Return [X, Y] of the center of cell containing provided text 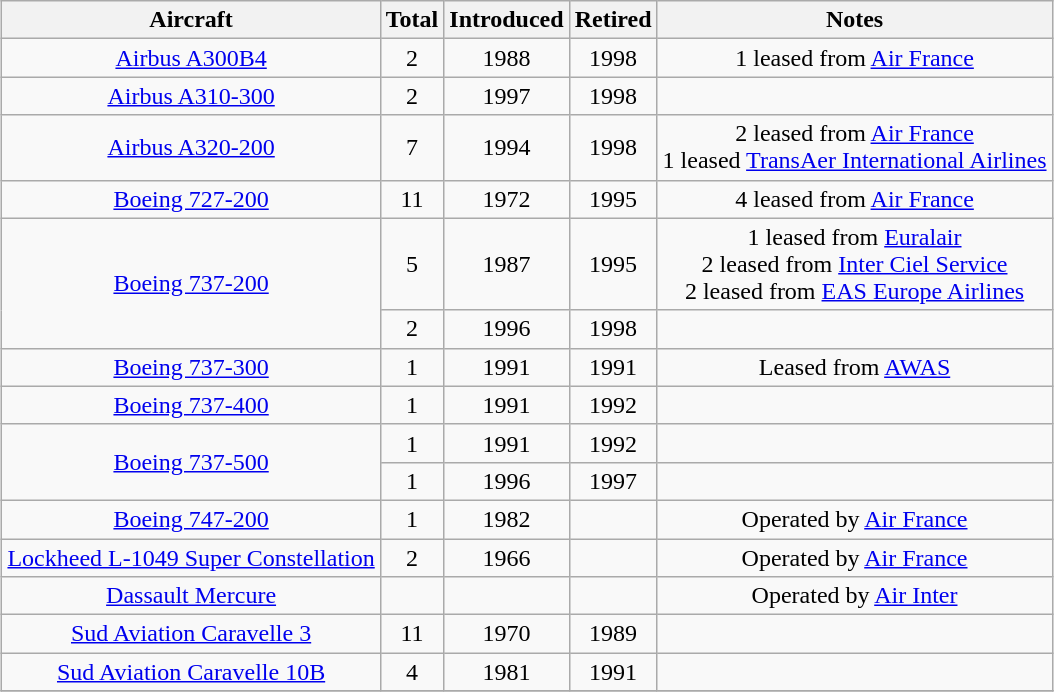
Sud Aviation Caravelle 10B [191, 672]
Boeing 727-200 [191, 199]
1981 [506, 672]
Sud Aviation Caravelle 3 [191, 634]
4 [412, 672]
1966 [506, 557]
Retired [613, 20]
1972 [506, 199]
Aircraft [191, 20]
Lockheed L-1049 Super Constellation [191, 557]
Boeing 737-200 [191, 283]
Notes [854, 20]
Dassault Mercure [191, 596]
Airbus A320-200 [191, 148]
Operated by Air Inter [854, 596]
1 leased from Euralair 2 leased from Inter Ciel Service 2 leased from EAS Europe Airlines [854, 264]
5 [412, 264]
1988 [506, 58]
1987 [506, 264]
Introduced [506, 20]
1982 [506, 519]
Leased from AWAS [854, 367]
Total [412, 20]
Airbus A310-300 [191, 96]
Airbus A300B4 [191, 58]
1989 [613, 634]
Boeing 747-200 [191, 519]
Boeing 737-300 [191, 367]
2 leased from Air France 1 leased TransAer International Airlines [854, 148]
Boeing 737-400 [191, 405]
4 leased from Air France [854, 199]
1994 [506, 148]
7 [412, 148]
1970 [506, 634]
1 leased from Air France [854, 58]
Boeing 737-500 [191, 462]
